Provide the [X, Y] coordinate of the cell's center where the given text is located.  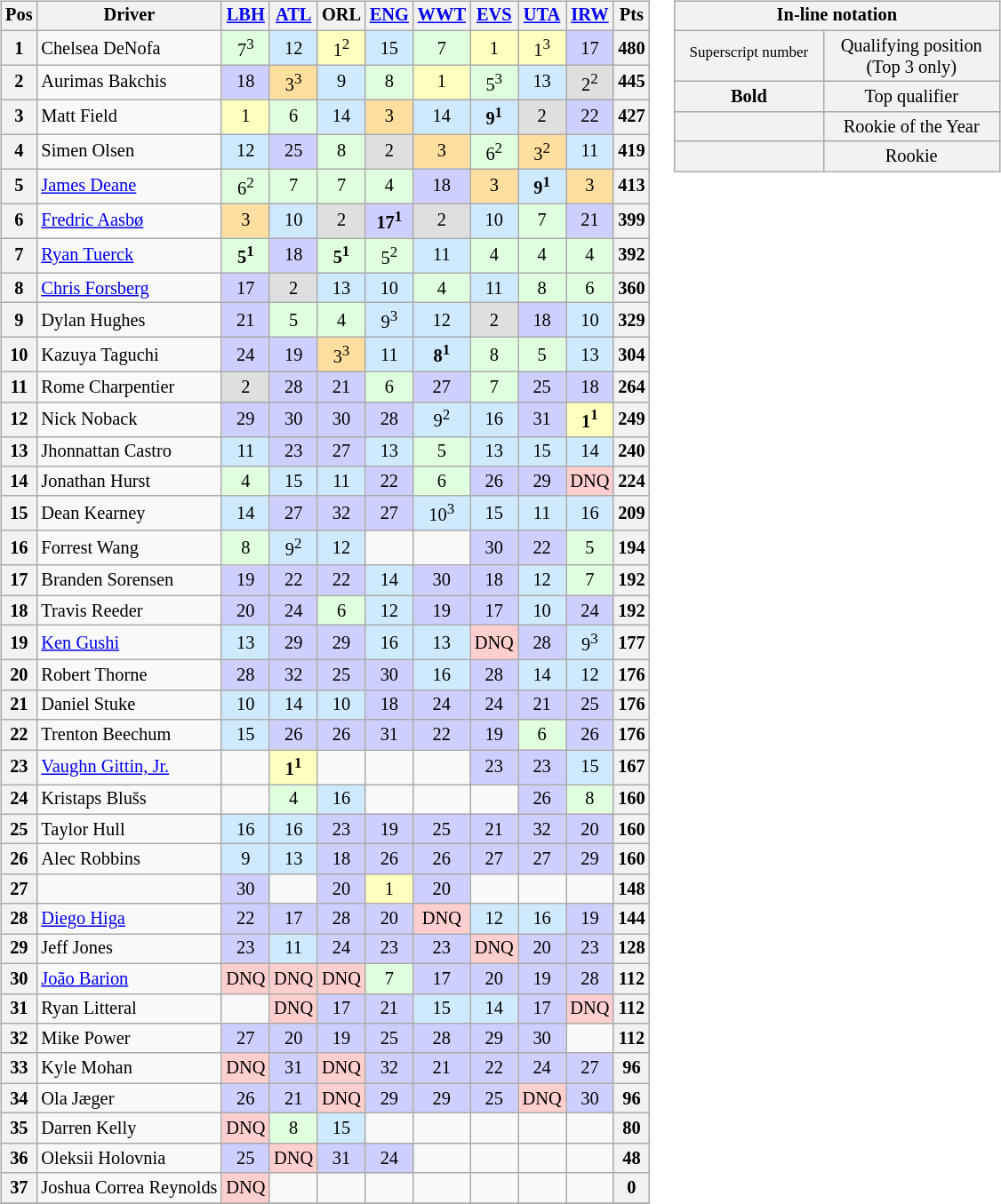
0 [631, 1188]
Matt Field [129, 117]
167 [631, 768]
WWT [442, 16]
Ryan Tuerck [129, 256]
Chelsea DeNofa [129, 48]
Ryan Litteral [129, 1009]
EVS [494, 16]
Pos [19, 16]
Ken Gushi [129, 643]
240 [631, 451]
224 [631, 482]
128 [631, 949]
Diego Higa [129, 919]
209 [631, 514]
ENG [389, 16]
ATL [293, 16]
Travis Reeder [129, 610]
73 [245, 48]
Trenton Beechum [129, 735]
Oleksii Holovnia [129, 1158]
Ola Jæger [129, 1098]
Simen Olsen [129, 151]
Dean Kearney [129, 514]
37 [19, 1188]
LBH [245, 16]
Driver [129, 16]
427 [631, 117]
IRW [589, 16]
194 [631, 547]
36 [19, 1158]
304 [631, 355]
Jonathan Hurst [129, 482]
35 [19, 1128]
Joshua Correa Reynolds [129, 1188]
Chris Forsberg [129, 288]
329 [631, 320]
Forrest Wang [129, 547]
171 [389, 220]
53 [494, 82]
480 [631, 48]
Robert Thorne [129, 675]
Alec Robbins [129, 859]
360 [631, 288]
80 [631, 1128]
413 [631, 187]
399 [631, 220]
Jhonnattan Castro [129, 451]
João Barion [129, 978]
Kyle Mohan [129, 1068]
Jeff Jones [129, 949]
177 [631, 643]
445 [631, 82]
Aurimas Bakchis [129, 82]
Daniel Stuke [129, 705]
249 [631, 419]
Mike Power [129, 1039]
Kristaps Blušs [129, 800]
148 [631, 889]
Taylor Hull [129, 829]
UTA [542, 16]
Nick Noback [129, 419]
Pts [631, 16]
Bold [749, 97]
103 [442, 514]
Branden Sorensen [129, 580]
419 [631, 151]
52 [389, 256]
Fredric Aasbø [129, 220]
Dylan Hughes [129, 320]
Qualifying position(Top 3 only) [911, 56]
Rome Charpentier [129, 387]
In-line notation [837, 16]
34 [19, 1098]
Darren Kelly [129, 1128]
144 [631, 919]
Vaughn Gittin, Jr. [129, 768]
James Deane [129, 187]
48 [631, 1158]
81 [442, 355]
264 [631, 387]
392 [631, 256]
Kazuya Taguchi [129, 355]
ORL [341, 16]
Rookie [911, 156]
Top qualifier [911, 97]
Rookie of the Year [911, 127]
Superscript number [749, 56]
